For the text-containing cell, return its midpoint in (X, Y) coordinate format. 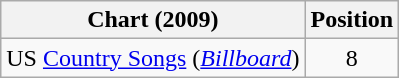
Chart (2009) (153, 20)
8 (352, 58)
US Country Songs (Billboard) (153, 58)
Position (352, 20)
